Detect which cell encompasses the target text, then output its (X, Y) center coordinate. 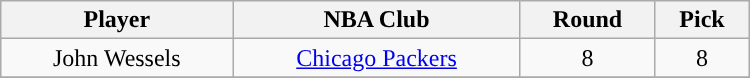
Chicago Packers (376, 58)
Round (588, 20)
John Wessels (117, 58)
Pick (702, 20)
Player (117, 20)
NBA Club (376, 20)
